Scan for the cell matching the given text and deliver its [X, Y] coordinate at center. 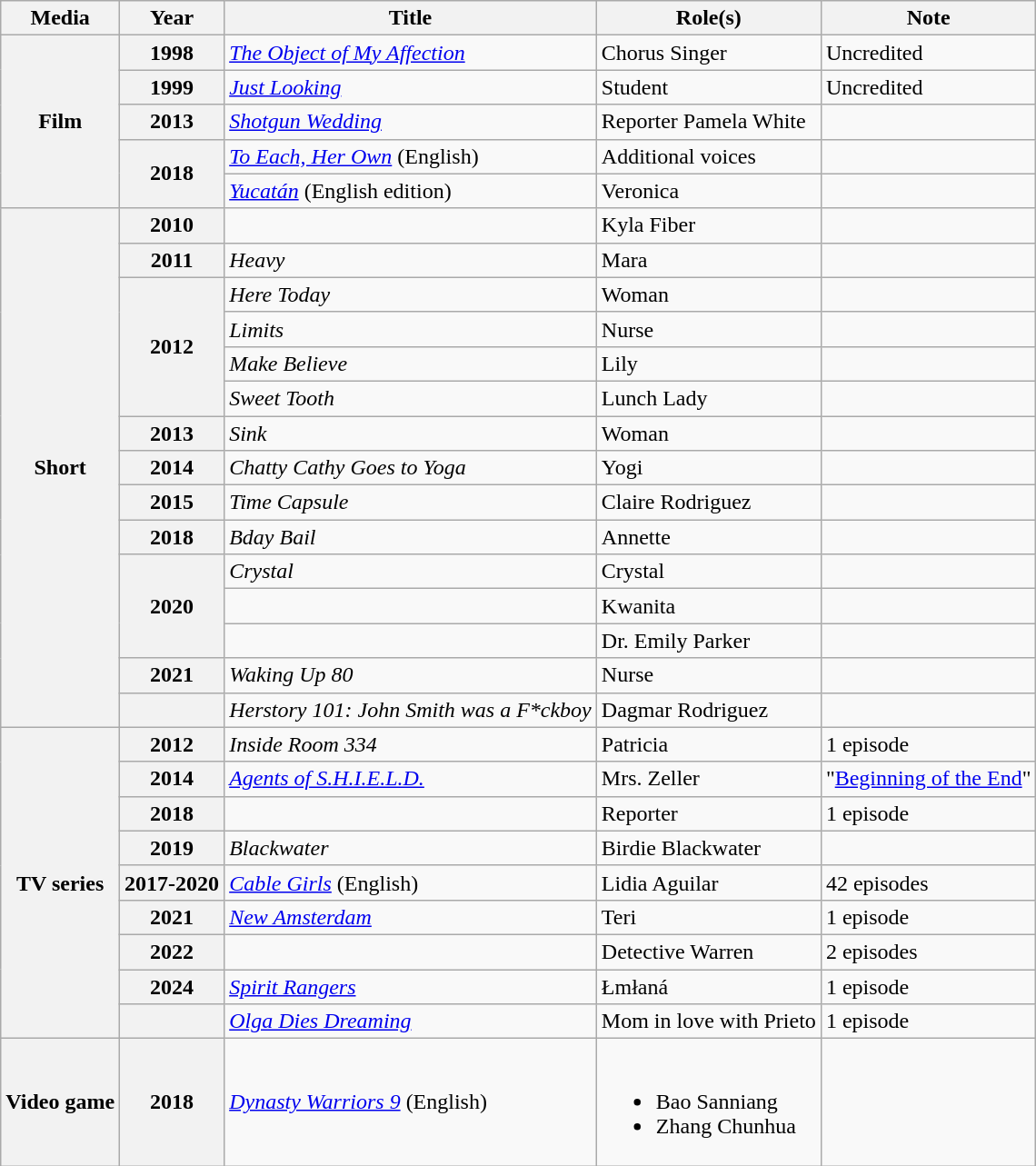
Agents of S.H.I.E.L.D. [411, 779]
"Beginning of the End" [929, 779]
Just Looking [411, 87]
Student [709, 87]
2019 [173, 848]
Kwanita [709, 606]
To Each, Her Own (English) [411, 156]
Media [60, 18]
Blackwater [411, 848]
2017-2020 [173, 882]
Mrs. Zeller [709, 779]
Kyla Fiber [709, 225]
Make Believe [411, 364]
Dr. Emily Parker [709, 641]
Inside Room 334 [411, 744]
Patricia [709, 744]
Yogi [709, 468]
Heavy [411, 260]
Sweet Tooth [411, 398]
Short [60, 467]
Waking Up 80 [411, 675]
Yucatán (English edition) [411, 191]
1998 [173, 53]
2 episodes [929, 952]
Film [60, 122]
Time Capsule [411, 503]
Limits [411, 329]
Reporter [709, 813]
Mara [709, 260]
42 episodes [929, 882]
Lunch Lady [709, 398]
Sink [411, 434]
Detective Warren [709, 952]
Role(s) [709, 18]
Chatty Cathy Goes to Yoga [411, 468]
2022 [173, 952]
Bao SanniangZhang Chunhua [709, 1102]
2020 [173, 606]
Lily [709, 364]
Title [411, 18]
Note [929, 18]
TV series [60, 883]
Annette [709, 537]
Dynasty Warriors 9 (English) [411, 1102]
Bday Bail [411, 537]
Lidia Aguilar [709, 882]
Reporter Pamela White [709, 122]
Claire Rodriguez [709, 503]
2010 [173, 225]
The Object of My Affection [411, 53]
Veronica [709, 191]
Łmłaná [709, 986]
Additional voices [709, 156]
Here Today [411, 294]
Video game [60, 1102]
2024 [173, 986]
Cable Girls (English) [411, 882]
Chorus Singer [709, 53]
Mom in love with Prieto [709, 1021]
Dagmar Rodriguez [709, 710]
Year [173, 18]
Teri [709, 917]
Shotgun Wedding [411, 122]
New Amsterdam [411, 917]
2011 [173, 260]
2015 [173, 503]
Herstory 101: John Smith was a F*ckboy [411, 710]
1999 [173, 87]
Birdie Blackwater [709, 848]
Spirit Rangers [411, 986]
Olga Dies Dreaming [411, 1021]
